Find where the given text appears and provide that cell's center as [x, y] coordinate. 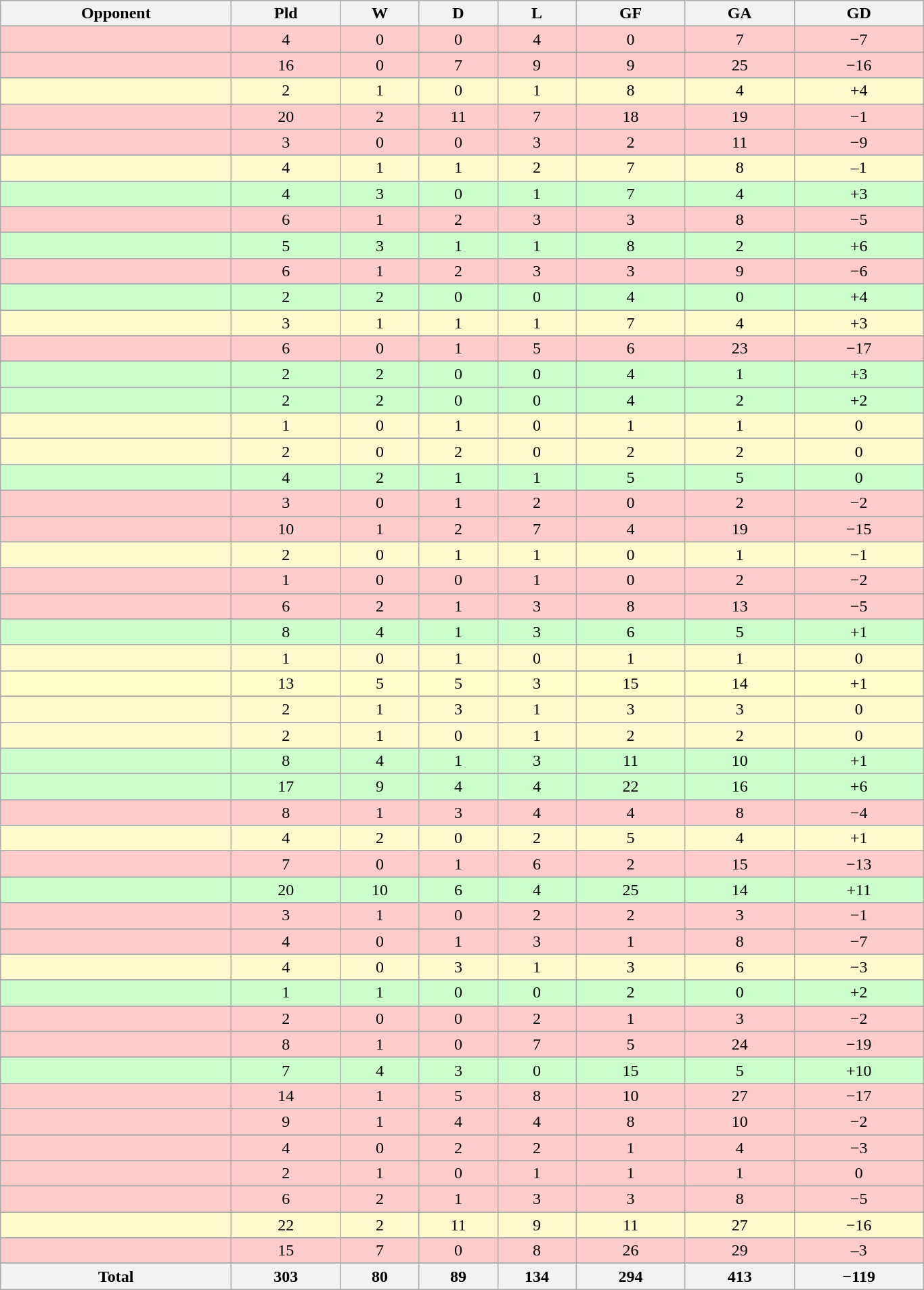
−15 [858, 529]
GD [858, 14]
303 [286, 1276]
26 [631, 1251]
17 [286, 787]
413 [739, 1276]
W [380, 14]
GF [631, 14]
–3 [858, 1251]
Total [116, 1276]
−9 [858, 142]
–1 [858, 168]
24 [739, 1044]
−119 [858, 1276]
−4 [858, 813]
L [537, 14]
29 [739, 1251]
D [458, 14]
−6 [858, 271]
Opponent [116, 14]
+11 [858, 890]
89 [458, 1276]
18 [631, 116]
GA [739, 14]
Pld [286, 14]
+10 [858, 1070]
23 [739, 349]
80 [380, 1276]
134 [537, 1276]
−13 [858, 864]
294 [631, 1276]
−19 [858, 1044]
